Scan for the cell matching the given text and deliver its (x, y) coordinate at center. 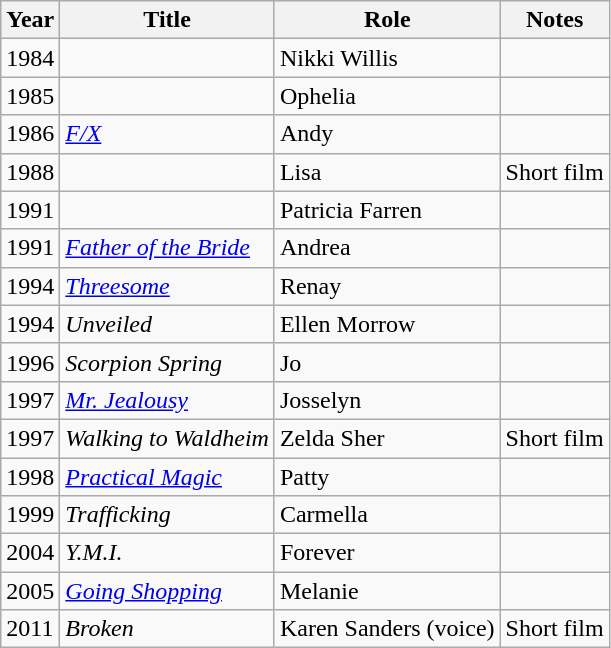
Patricia Farren (387, 210)
Y.M.I. (168, 553)
Ophelia (387, 96)
1988 (30, 172)
1998 (30, 477)
Karen Sanders (voice) (387, 629)
Father of the Bride (168, 248)
Practical Magic (168, 477)
Carmella (387, 515)
1996 (30, 362)
Andrea (387, 248)
Year (30, 20)
1986 (30, 134)
Walking to Waldheim (168, 438)
1984 (30, 58)
2005 (30, 591)
Trafficking (168, 515)
Ellen Morrow (387, 324)
Lisa (387, 172)
1999 (30, 515)
Josselyn (387, 400)
Going Shopping (168, 591)
Scorpion Spring (168, 362)
Role (387, 20)
Title (168, 20)
Melanie (387, 591)
2004 (30, 553)
Patty (387, 477)
Broken (168, 629)
2011 (30, 629)
Threesome (168, 286)
Zelda Sher (387, 438)
Andy (387, 134)
Renay (387, 286)
Forever (387, 553)
F/X (168, 134)
Mr. Jealousy (168, 400)
1985 (30, 96)
Notes (554, 20)
Unveiled (168, 324)
Jo (387, 362)
Nikki Willis (387, 58)
